Search for the cell housing the specified text and yield its [X, Y] center coordinate. 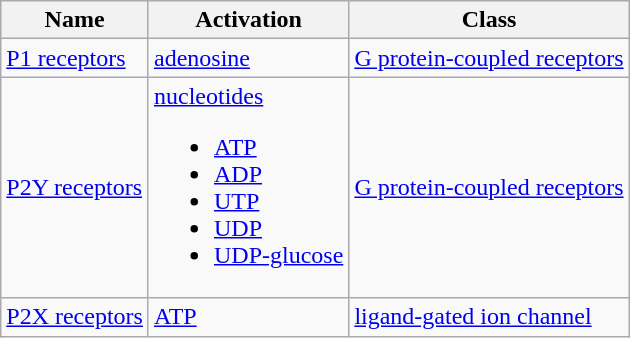
P2X receptors [75, 317]
Class [489, 20]
ligand-gated ion channel [489, 317]
ATP [248, 317]
P1 receptors [75, 58]
nucleotidesATPADPUTPUDPUDP-glucose [248, 188]
Name [75, 20]
P2Y receptors [75, 188]
adenosine [248, 58]
Activation [248, 20]
